Capture the cell that displays the provided text and extract its (x, y) central coordinate. 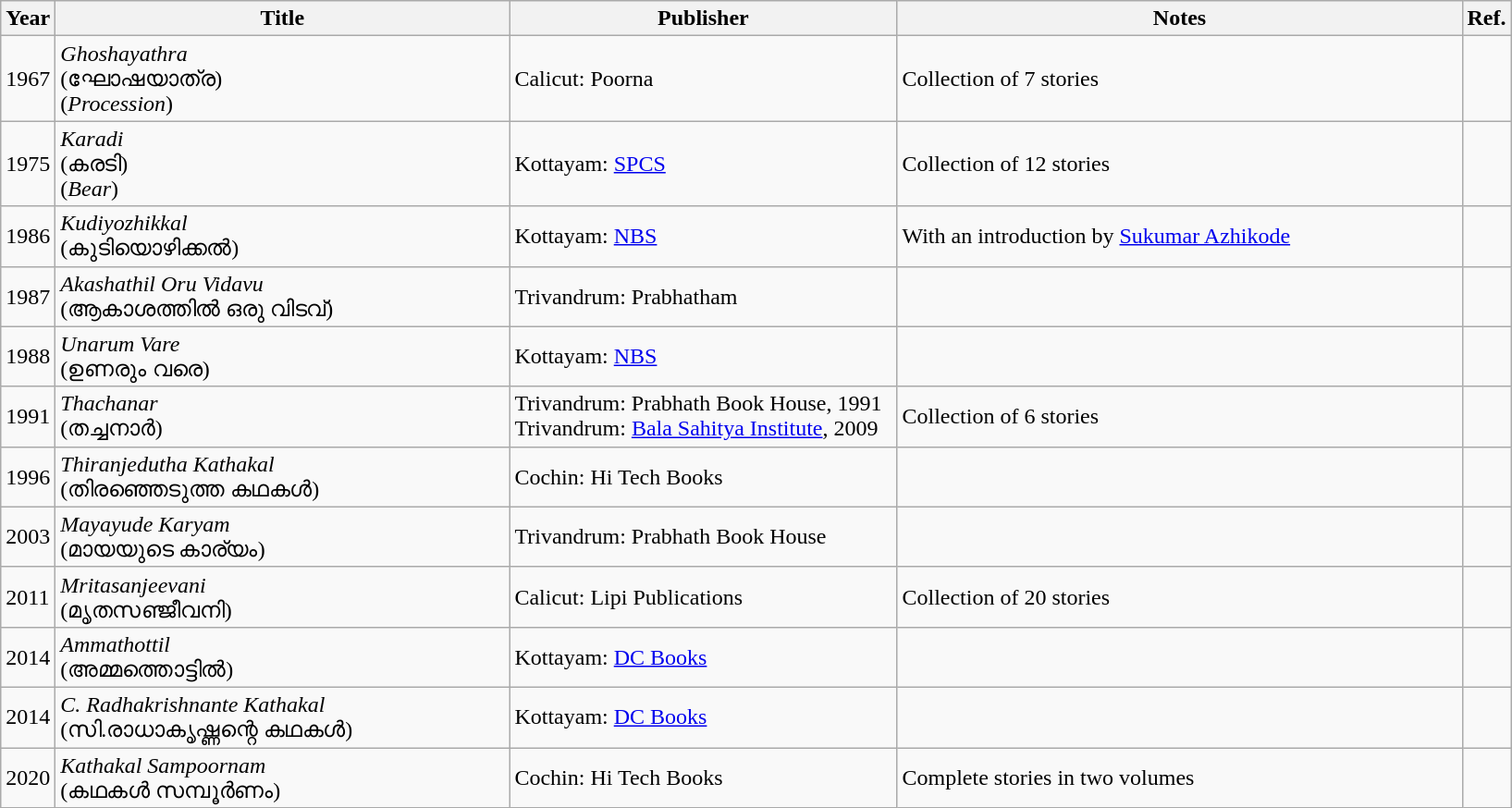
Ref. (1487, 18)
Collection of 20 stories (1180, 597)
Karadi(കരടി)(Bear) (283, 164)
Collection of 12 stories (1180, 164)
Kudiyozhikkal(കുടിയൊഴിക്കൽ) (283, 237)
With an introduction by Sukumar Azhikode (1180, 237)
Trivandrum: Prabhath Book House, 1991Trivandrum: Bala Sahitya Institute, 2009 (703, 416)
2020 (28, 777)
Kathakal Sampoornam(കഥകൾ സമ്പൂർണം) (283, 777)
2011 (28, 597)
Title (283, 18)
1988 (28, 357)
Trivandrum: Prabhath Book House (703, 536)
1987 (28, 296)
2003 (28, 536)
Collection of 7 stories (1180, 79)
Kottayam: SPCS (703, 164)
Thachanar(തച്ചനാർ) (283, 416)
Calicut: Lipi Publications (703, 597)
1991 (28, 416)
Publisher (703, 18)
1975 (28, 164)
Collection of 6 stories (1180, 416)
Akashathil Oru Vidavu(ആകാശത്തിൽ ഒരു വിടവ്) (283, 296)
Thiranjedutha Kathakal(തിരഞ്ഞെടുത്ത കഥകൾ) (283, 477)
Calicut: Poorna (703, 79)
C. Radhakrishnante Kathakal(സി.രാധാകൃഷ്ണന്റെ കഥകൾ) (283, 717)
Ghoshayathra(ഘോഷയാത്ര)(Procession) (283, 79)
1986 (28, 237)
Mayayude Karyam(മായയുടെ കാര്യം) (283, 536)
Year (28, 18)
Unarum Vare(ഉണരും വരെ) (283, 357)
1996 (28, 477)
Notes (1180, 18)
Mritasanjeevani(മൃതസഞ്ജീവനി) (283, 597)
Complete stories in two volumes (1180, 777)
1967 (28, 79)
Ammathottil(അമ്മത്തൊട്ടിൽ) (283, 656)
Trivandrum: Prabhatham (703, 296)
